Return (x, y) of the center of cell containing provided text 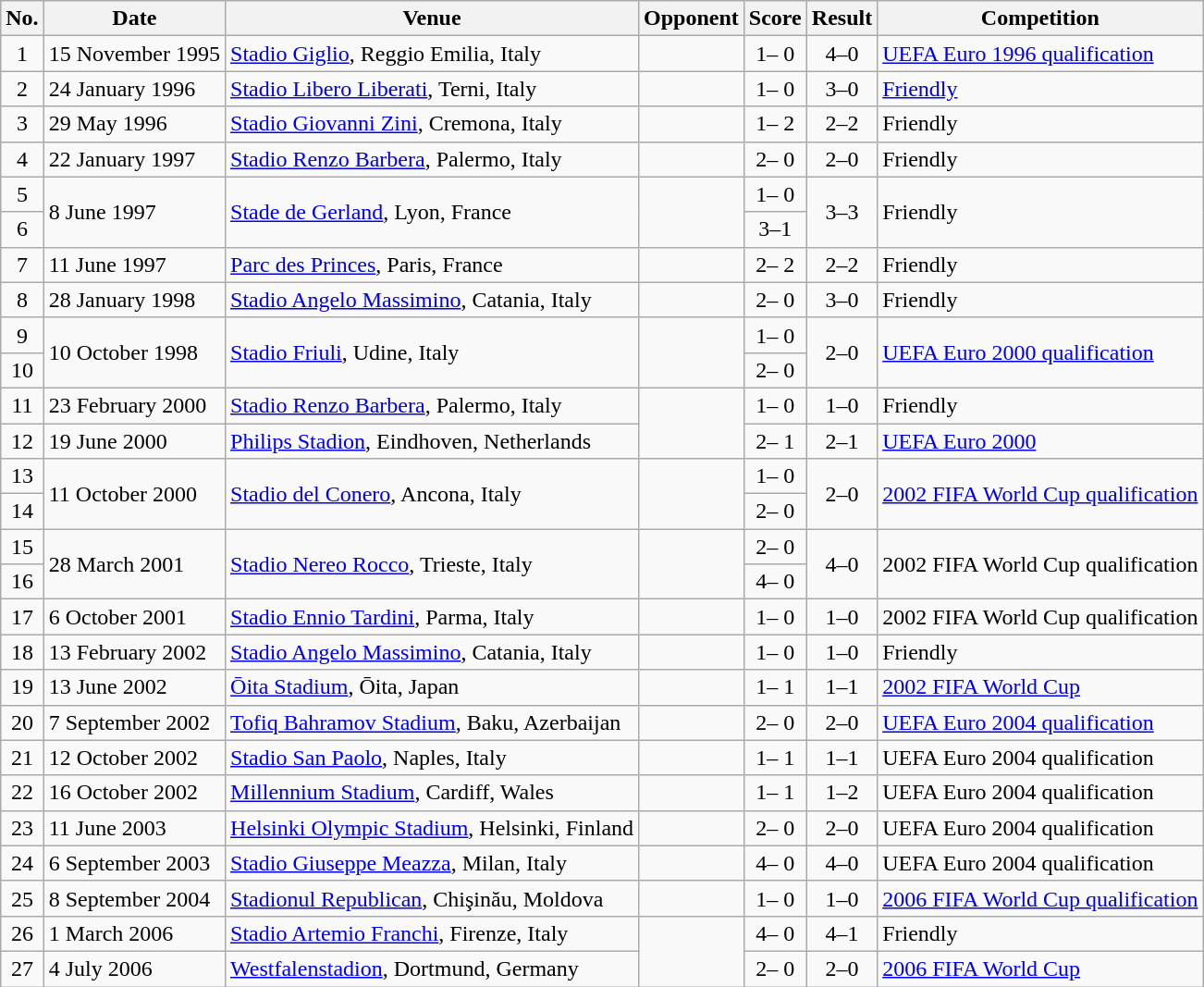
5 (22, 194)
24 (22, 863)
4 July 2006 (134, 968)
Competition (1040, 19)
Stadio Libero Liberati, Terni, Italy (433, 89)
Stadio Friuli, Udine, Italy (433, 352)
12 (22, 441)
Stadio Nereo Rocco, Trieste, Italy (433, 564)
Stadio San Paolo, Naples, Italy (433, 758)
Stadio del Conero, Ancona, Italy (433, 494)
Opponent (692, 19)
Result (842, 19)
Stadio Giglio, Reggio Emilia, Italy (433, 54)
19 June 2000 (134, 441)
Stadio Artemio Franchi, Firenze, Italy (433, 933)
2002 FIFA World Cup (1040, 687)
14 (22, 512)
Stadio Giuseppe Meazza, Milan, Italy (433, 863)
16 (22, 582)
24 January 1996 (134, 89)
21 (22, 758)
UEFA Euro 1996 qualification (1040, 54)
11 (22, 405)
28 January 1998 (134, 300)
2 (22, 89)
22 January 1997 (134, 159)
2– 2 (775, 265)
1– 2 (775, 124)
6 October 2001 (134, 617)
Millennium Stadium, Cardiff, Wales (433, 793)
15 November 1995 (134, 54)
7 (22, 265)
10 October 1998 (134, 352)
25 (22, 898)
Venue (433, 19)
1 (22, 54)
UEFA Euro 2000 qualification (1040, 352)
2–1 (842, 441)
23 (22, 828)
13 June 2002 (134, 687)
13 February 2002 (134, 652)
15 (22, 547)
16 October 2002 (134, 793)
4–1 (842, 933)
18 (22, 652)
1–2 (842, 793)
7 September 2002 (134, 722)
13 (22, 476)
2– 1 (775, 441)
23 February 2000 (134, 405)
Stade de Gerland, Lyon, France (433, 212)
11 October 2000 (134, 494)
3–1 (775, 229)
Westfalenstadion, Dortmund, Germany (433, 968)
10 (22, 370)
Tofiq Bahramov Stadium, Baku, Azerbaijan (433, 722)
11 June 2003 (134, 828)
8 June 1997 (134, 212)
26 (22, 933)
4 (22, 159)
11 June 1997 (134, 265)
20 (22, 722)
22 (22, 793)
Parc des Princes, Paris, France (433, 265)
3–3 (842, 212)
UEFA Euro 2000 (1040, 441)
Philips Stadion, Eindhoven, Netherlands (433, 441)
27 (22, 968)
6 September 2003 (134, 863)
Stadio Giovanni Zini, Cremona, Italy (433, 124)
3 (22, 124)
Helsinki Olympic Stadium, Helsinki, Finland (433, 828)
Stadio Ennio Tardini, Parma, Italy (433, 617)
17 (22, 617)
12 October 2002 (134, 758)
2006 FIFA World Cup qualification (1040, 898)
9 (22, 335)
28 March 2001 (134, 564)
1 March 2006 (134, 933)
2006 FIFA World Cup (1040, 968)
8 (22, 300)
8 September 2004 (134, 898)
29 May 1996 (134, 124)
No. (22, 19)
19 (22, 687)
6 (22, 229)
Score (775, 19)
Stadionul Republican, Chişinău, Moldova (433, 898)
Date (134, 19)
Ōita Stadium, Ōita, Japan (433, 687)
